Return [X, Y] of the center of cell containing provided text 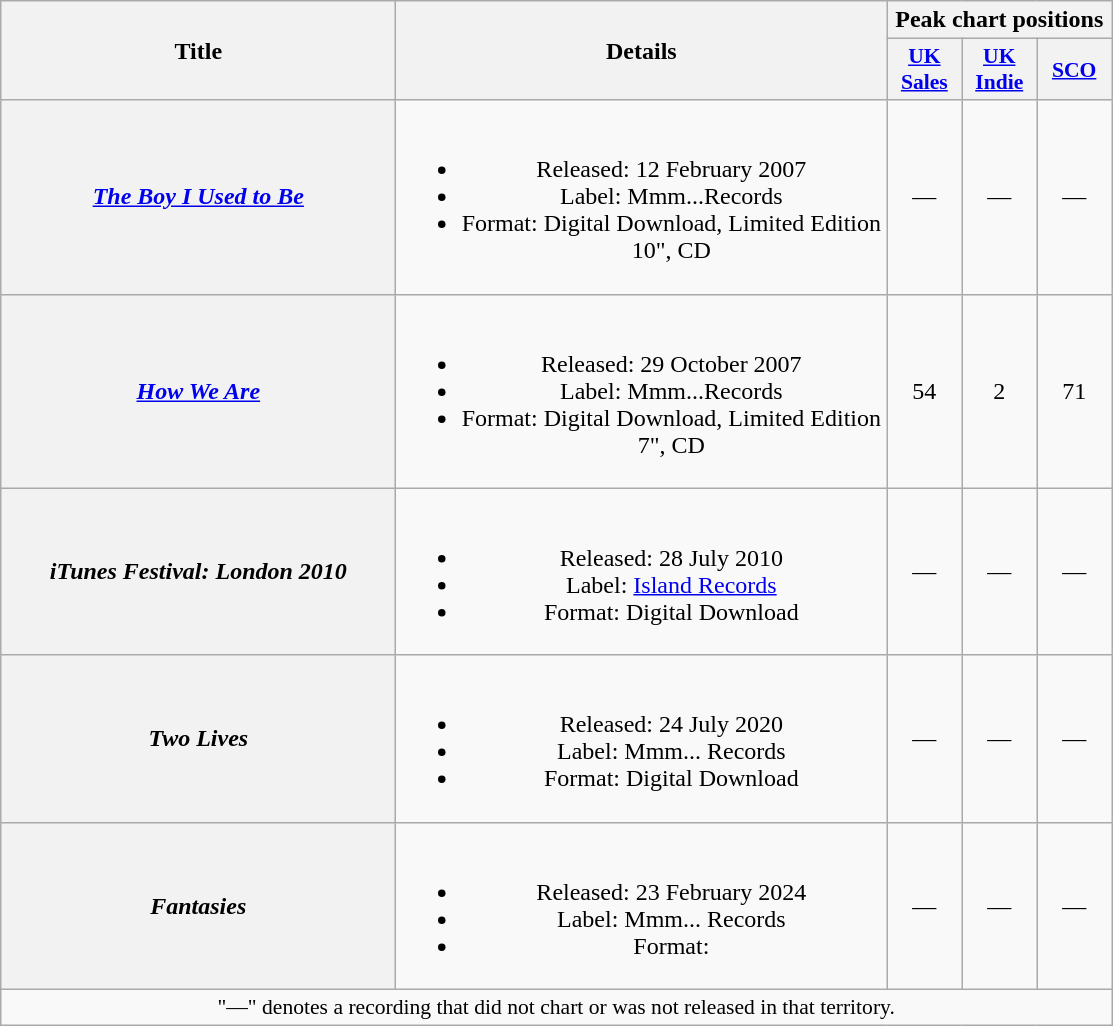
54 [924, 391]
Two Lives [198, 738]
iTunes Festival: London 2010 [198, 572]
How We Are [198, 391]
UKIndie [1000, 70]
Released: 29 October 2007Label: Mmm...RecordsFormat: Digital Download, Limited Edition 7", CD [642, 391]
The Boy I Used to Be [198, 197]
Peak chart positions [1000, 20]
Released: 24 July 2020Label: Mmm... RecordsFormat: Digital Download [642, 738]
71 [1074, 391]
SCO [1074, 70]
Title [198, 50]
Released: 28 July 2010Label: Island RecordsFormat: Digital Download [642, 572]
Fantasies [198, 906]
UKSales [924, 70]
"—" denotes a recording that did not chart or was not released in that territory. [556, 1007]
Released: 23 February 2024Label: Mmm... RecordsFormat: [642, 906]
Released: 12 February 2007Label: Mmm...RecordsFormat: Digital Download, Limited Edition 10", CD [642, 197]
Details [642, 50]
2 [1000, 391]
